Extract the [X, Y] coordinate from the center of the cell holding the provided text.  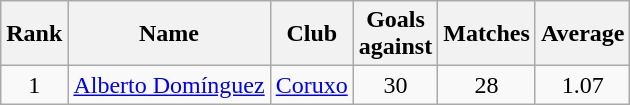
Matches [487, 34]
Club [312, 34]
Name [169, 34]
1.07 [582, 85]
1 [34, 85]
Coruxo [312, 85]
Alberto Domínguez [169, 85]
Goals against [395, 34]
Average [582, 34]
Rank [34, 34]
30 [395, 85]
28 [487, 85]
